Identify which cell holds the provided text, then report its [x, y] central coordinate. 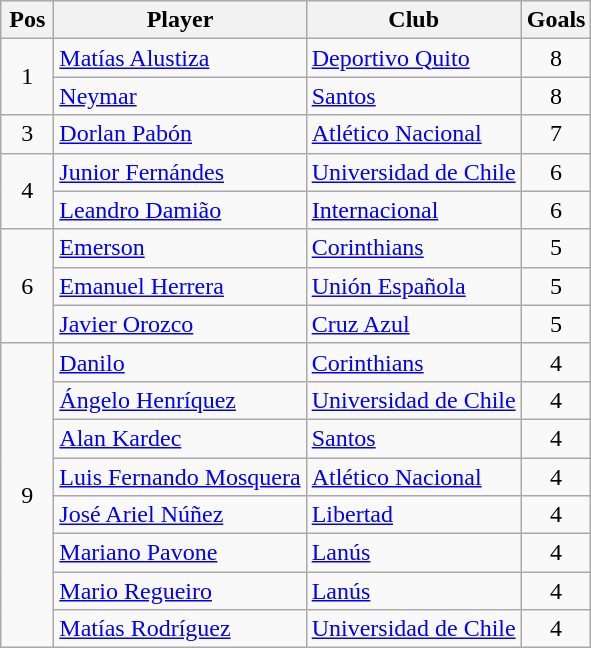
Matías Alustiza [180, 58]
Junior Fernándes [180, 172]
Pos [28, 20]
1 [28, 77]
Player [180, 20]
Alan Kardec [180, 438]
Goals [556, 20]
Emanuel Herrera [180, 286]
Cruz Azul [414, 324]
Unión Española [414, 286]
9 [28, 495]
Neymar [180, 96]
Club [414, 20]
Internacional [414, 210]
3 [28, 134]
Ángelo Henríquez [180, 400]
Emerson [180, 248]
Leandro Damião [180, 210]
Matías Rodríguez [180, 629]
7 [556, 134]
Mario Regueiro [180, 591]
Dorlan Pabón [180, 134]
Mariano Pavone [180, 553]
José Ariel Núñez [180, 515]
Libertad [414, 515]
Deportivo Quito [414, 58]
Javier Orozco [180, 324]
Luis Fernando Mosquera [180, 477]
Danilo [180, 362]
